Scan for the cell matching the given text and deliver its (x, y) coordinate at center. 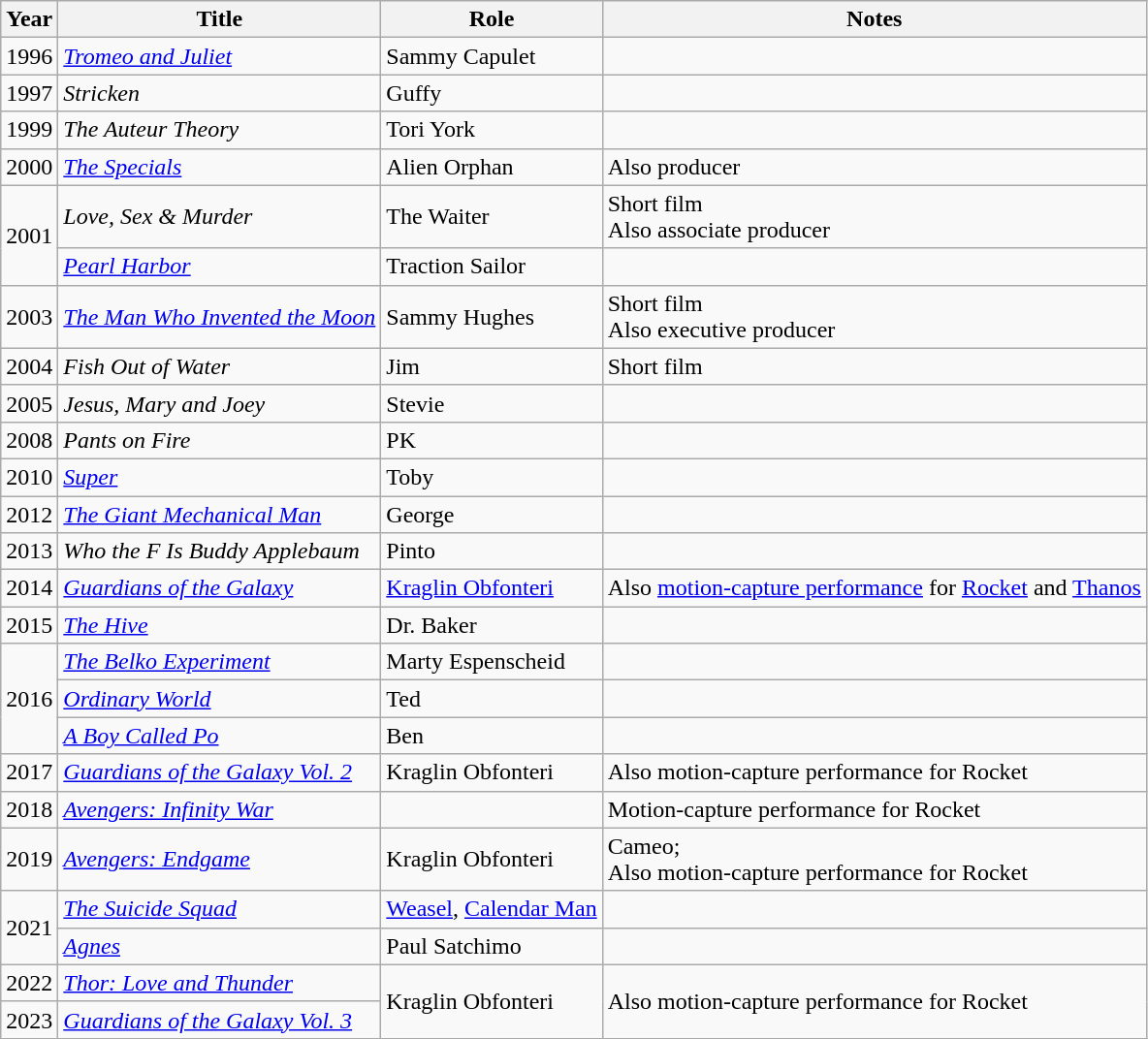
2015 (29, 625)
Jesus, Mary and Joey (219, 403)
Fish Out of Water (219, 366)
Short film (875, 366)
Role (492, 19)
2019 (29, 859)
2014 (29, 588)
Stricken (219, 93)
Weasel, Calendar Man (492, 909)
George (492, 515)
Avengers: Endgame (219, 859)
The Auteur Theory (219, 130)
1997 (29, 93)
Guffy (492, 93)
Paul Satchimo (492, 946)
Sammy Capulet (492, 56)
Cameo;Also motion-capture performance for Rocket (875, 859)
Guardians of the Galaxy (219, 588)
2023 (29, 1020)
Agnes (219, 946)
1996 (29, 56)
Ben (492, 736)
Toby (492, 477)
2017 (29, 772)
2004 (29, 366)
Avengers: Infinity War (219, 809)
The Man Who Invented the Moon (219, 316)
Year (29, 19)
The Giant Mechanical Man (219, 515)
Also producer (875, 167)
2010 (29, 477)
Dr. Baker (492, 625)
2021 (29, 928)
The Waiter (492, 217)
2003 (29, 316)
Alien Orphan (492, 167)
2012 (29, 515)
Pants on Fire (219, 440)
2008 (29, 440)
The Specials (219, 167)
2005 (29, 403)
Ted (492, 699)
Pearl Harbor (219, 267)
Sammy Hughes (492, 316)
Pinto (492, 551)
Guardians of the Galaxy Vol. 2 (219, 772)
2016 (29, 699)
2001 (29, 235)
Super (219, 477)
Notes (875, 19)
Short filmAlso executive producer (875, 316)
Tori York (492, 130)
2013 (29, 551)
PK (492, 440)
1999 (29, 130)
Ordinary World (219, 699)
2018 (29, 809)
Stevie (492, 403)
Tromeo and Juliet (219, 56)
Love, Sex & Murder (219, 217)
The Hive (219, 625)
The Suicide Squad (219, 909)
Motion-capture performance for Rocket (875, 809)
2000 (29, 167)
2022 (29, 983)
The Belko Experiment (219, 662)
Marty Espenscheid (492, 662)
Also motion-capture performance for Rocket and Thanos (875, 588)
Short filmAlso associate producer (875, 217)
Traction Sailor (492, 267)
Who the F Is Buddy Applebaum (219, 551)
A Boy Called Po (219, 736)
Thor: Love and Thunder (219, 983)
Jim (492, 366)
Guardians of the Galaxy Vol. 3 (219, 1020)
Title (219, 19)
